Pinpoint the cell where the given text exists, returning its (X, Y) midpoint coordinate. 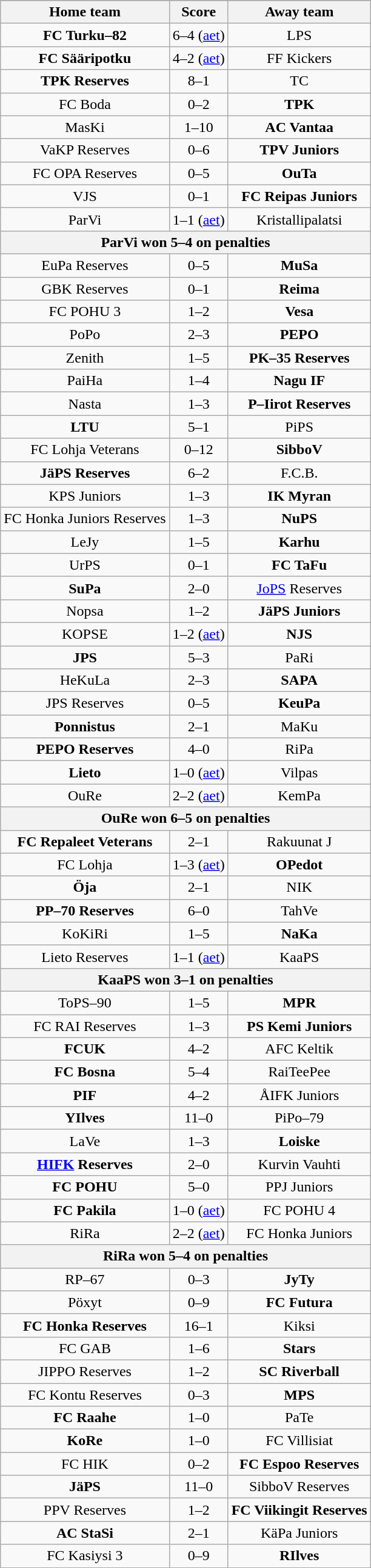
LPS (299, 35)
SAPA (299, 680)
5–1 (199, 427)
PiPS (299, 427)
OuTa (299, 173)
JäPS (85, 1487)
1–3 (aet) (199, 865)
LaVe (85, 1141)
NJS (299, 634)
PaTe (299, 1418)
Vilpas (299, 772)
PiPo–79 (299, 1118)
FC Reipas Juniors (299, 196)
MPS (299, 1394)
KPS Juniors (85, 496)
Kristallipalatsi (299, 219)
TPK Reserves (85, 81)
0–12 (199, 450)
1–10 (199, 127)
1–4 (199, 381)
4–2 (aet) (199, 58)
FC Kontu Reserves (85, 1394)
PoPo (85, 335)
RiPa (299, 749)
FC OPA Reserves (85, 173)
5–0 (199, 1187)
FC Honka Juniors Reserves (85, 519)
JyTy (299, 1279)
FC TaFu (299, 565)
UrPS (85, 565)
RP–67 (85, 1279)
VJS (85, 196)
JPS Reserves (85, 703)
IK Myran (299, 496)
FC HIK (85, 1464)
FC Bosna (85, 1072)
ParVi won 5–4 on penalties (185, 242)
Öja (85, 888)
Away team (299, 12)
Stars (299, 1348)
OPedot (299, 865)
Score (199, 12)
Vesa (299, 312)
KOPSE (85, 634)
LeJy (85, 542)
FC Honka Juniors (299, 1233)
Rakuunat J (299, 842)
OuRe (85, 796)
NIK (299, 888)
KaaPS (299, 957)
TC (299, 81)
8–1 (199, 81)
PPV Reserves (85, 1510)
FC POHU 3 (85, 312)
Zenith (85, 358)
RiRa won 5–4 on penalties (185, 1256)
AC Vantaa (299, 127)
MPR (299, 1003)
GBK Reserves (85, 289)
MasKi (85, 127)
SuPa (85, 588)
FC Lohja (85, 865)
1–6 (199, 1348)
FC Sääripotku (85, 58)
Reima (299, 289)
0–6 (199, 150)
RiRa (85, 1233)
FC Turku–82 (85, 35)
Kurvin Vauhti (299, 1164)
SibboV (299, 450)
ÅIFK Juniors (299, 1095)
RIlves (299, 1556)
FC Futura (299, 1302)
6–2 (199, 473)
TahVe (299, 911)
TPV Juniors (299, 150)
FF Kickers (299, 58)
NaKa (299, 934)
5–3 (199, 657)
NuPS (299, 519)
4–0 (199, 749)
EuPa Reserves (85, 265)
JäPS Juniors (299, 611)
JäPS Reserves (85, 473)
FC Viikingit Reserves (299, 1510)
FC Raahe (85, 1418)
AC StaSi (85, 1533)
FC POHU 4 (299, 1210)
ToPS–90 (85, 1003)
Nasta (85, 404)
HIFK Reserves (85, 1164)
PPJ Juniors (299, 1187)
KäPa Juniors (299, 1533)
PEPO Reserves (85, 749)
1–2 (aet) (199, 634)
KeuPa (299, 703)
PP–70 Reserves (85, 911)
AFC Keltik (299, 1049)
PK–35 Reserves (299, 358)
KoKiRi (85, 934)
LTU (85, 427)
YIlves (85, 1118)
FCUK (85, 1049)
16–1 (199, 1325)
SC Riverball (299, 1371)
Ponnistus (85, 726)
ParVi (85, 219)
Karhu (299, 542)
Kiksi (299, 1325)
RaiTeePee (299, 1072)
Nagu IF (299, 381)
JoPS Reserves (299, 588)
SibboV Reserves (299, 1487)
6–0 (199, 911)
PIF (85, 1095)
KaaPS won 3–1 on penalties (185, 980)
MaKu (299, 726)
FC Honka Reserves (85, 1325)
MuSa (299, 265)
Pöxyt (85, 1302)
FC POHU (85, 1187)
FC Lohja Veterans (85, 450)
Loiske (299, 1141)
5–4 (199, 1072)
OuRe won 6–5 on penalties (185, 819)
PS Kemi Juniors (299, 1026)
Lieto Reserves (85, 957)
FC RAI Reserves (85, 1026)
FC Espoo Reserves (299, 1464)
KoRe (85, 1441)
F.C.B. (299, 473)
6–4 (aet) (199, 35)
Lieto (85, 772)
FC GAB (85, 1348)
Home team (85, 12)
PEPO (299, 335)
FC Repaleet Veterans (85, 842)
PaiHa (85, 381)
TPK (299, 104)
FC Villisiat (299, 1441)
P–Iirot Reserves (299, 404)
FC Kasiysi 3 (85, 1556)
FC Pakila (85, 1210)
FC Boda (85, 104)
KemPa (299, 796)
HeKuLa (85, 680)
JPS (85, 657)
Nopsa (85, 611)
VaKP Reserves (85, 150)
JIPPO Reserves (85, 1371)
PaRi (299, 657)
